Output the (x, y) coordinate of the center of the cell containing the given text.  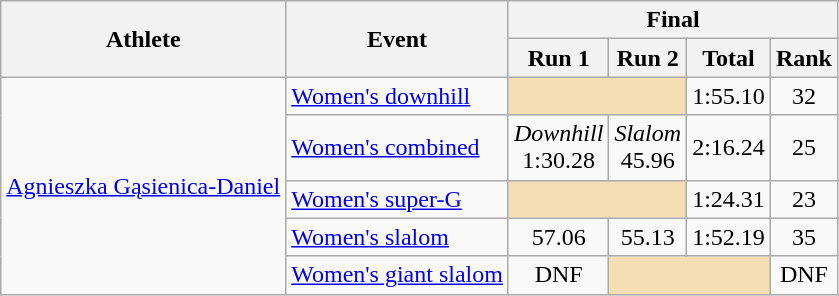
Women's downhill (398, 96)
25 (804, 148)
Slalom45.96 (648, 148)
1:55.10 (729, 96)
Event (398, 39)
1:24.31 (729, 199)
Women's super-G (398, 199)
Downhill1:30.28 (558, 148)
Women's slalom (398, 237)
Rank (804, 58)
Agnieszka Gąsienica-Daniel (144, 186)
Run 2 (648, 58)
55.13 (648, 237)
2:16.24 (729, 148)
23 (804, 199)
Run 1 (558, 58)
Women's giant slalom (398, 275)
57.06 (558, 237)
32 (804, 96)
Total (729, 58)
Women's combined (398, 148)
1:52.19 (729, 237)
Athlete (144, 39)
35 (804, 237)
Final (672, 20)
